Identify which cell holds the provided text, then report its (x, y) central coordinate. 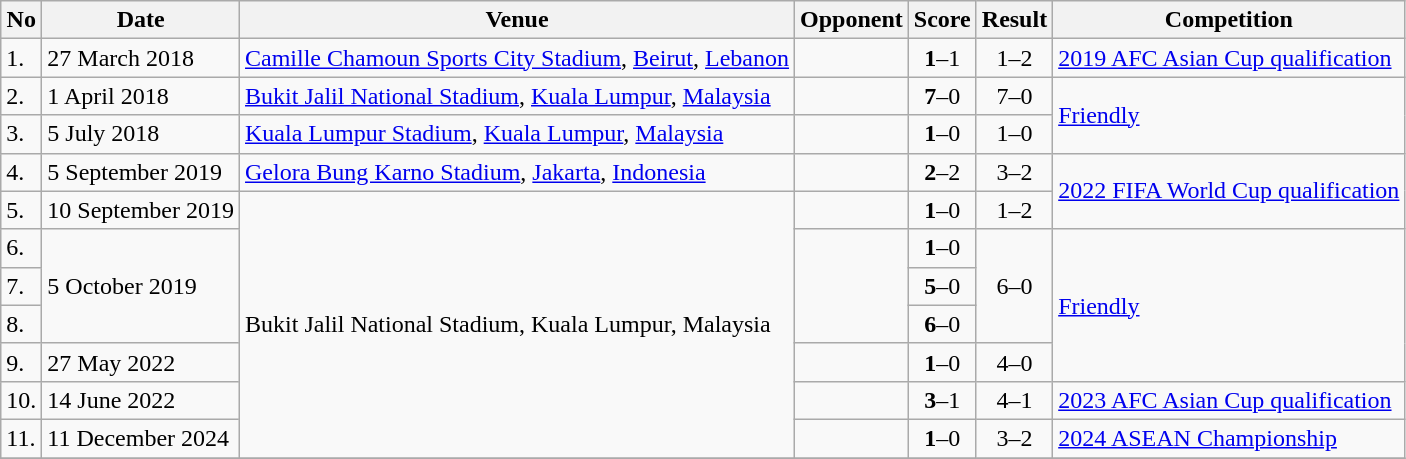
2022 FIFA World Cup qualification (1229, 191)
4. (22, 172)
2–2 (942, 172)
Date (141, 20)
5 October 2019 (141, 286)
Competition (1229, 20)
3–1 (942, 400)
6. (22, 248)
10 September 2019 (141, 210)
27 May 2022 (141, 362)
Kuala Lumpur Stadium, Kuala Lumpur, Malaysia (518, 134)
Gelora Bung Karno Stadium, Jakarta, Indonesia (518, 172)
2024 ASEAN Championship (1229, 438)
8. (22, 324)
27 March 2018 (141, 58)
7. (22, 286)
2019 AFC Asian Cup qualification (1229, 58)
5–0 (942, 286)
11. (22, 438)
No (22, 20)
5 July 2018 (141, 134)
3. (22, 134)
2. (22, 96)
Opponent (852, 20)
Score (942, 20)
9. (22, 362)
4–0 (1014, 362)
10. (22, 400)
11 December 2024 (141, 438)
14 June 2022 (141, 400)
4–1 (1014, 400)
5 September 2019 (141, 172)
1–1 (942, 58)
Result (1014, 20)
Venue (518, 20)
5. (22, 210)
Camille Chamoun Sports City Stadium, Beirut, Lebanon (518, 58)
1. (22, 58)
1 April 2018 (141, 96)
2023 AFC Asian Cup qualification (1229, 400)
